Determine the [X, Y] coordinate at the center of the cell enclosing the given text.  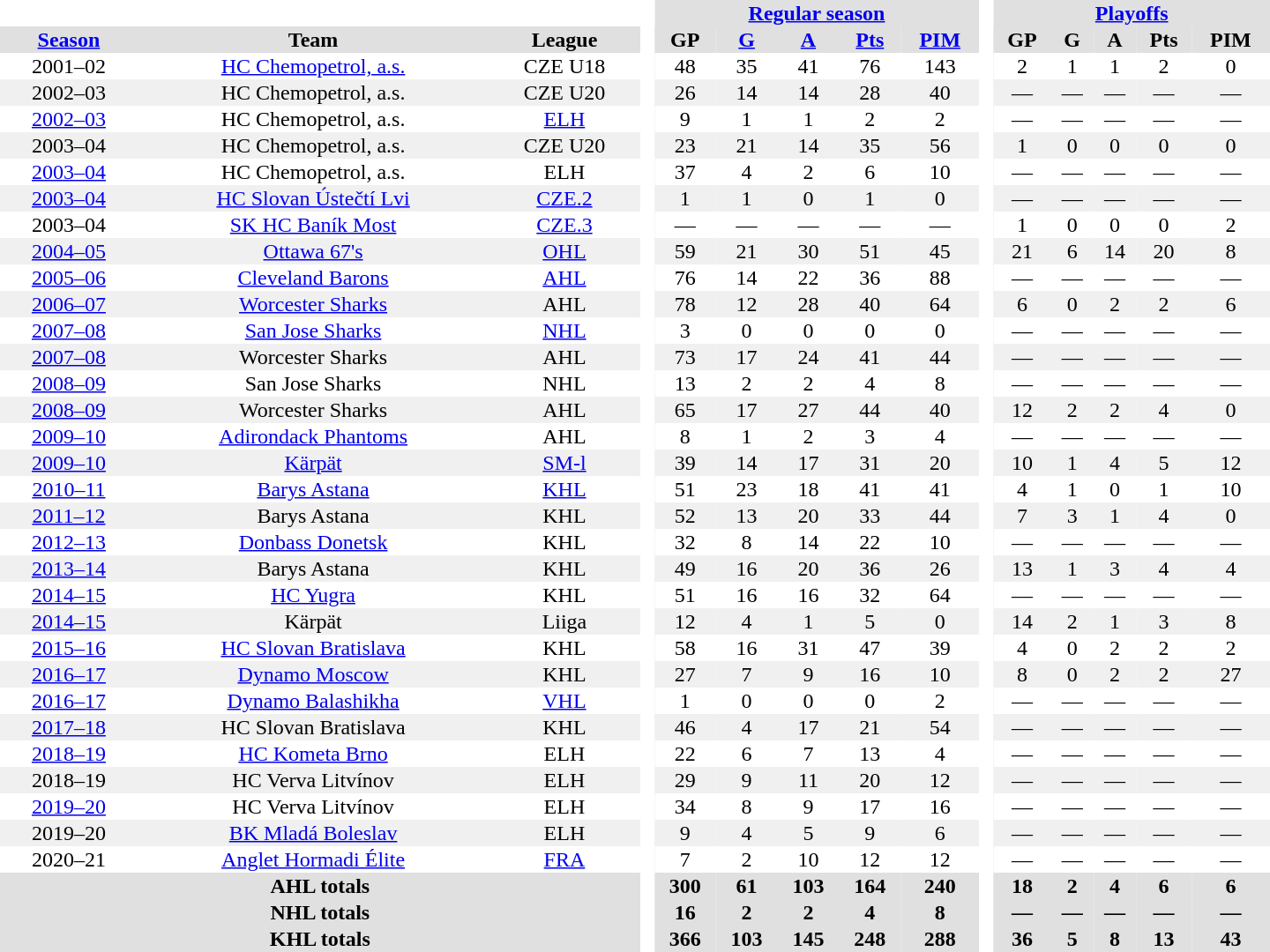
145 [809, 939]
43 [1231, 939]
BK Mladá Boleslav [313, 833]
OHL [564, 251]
HC Kometa Brno [313, 754]
2005–06 [69, 278]
2020–21 [69, 859]
366 [685, 939]
37 [685, 172]
HC Yugra [313, 595]
2004–05 [69, 251]
45 [940, 251]
248 [870, 939]
Team [313, 40]
29 [685, 780]
143 [940, 66]
73 [685, 357]
Ottawa 67's [313, 251]
61 [747, 886]
49 [685, 569]
2015–16 [69, 648]
VHL [564, 701]
65 [685, 410]
2012–13 [69, 542]
300 [685, 886]
FRA [564, 859]
SK HC Baník Most [313, 225]
88 [940, 278]
Dynamo Moscow [313, 674]
288 [940, 939]
11 [809, 780]
KHL totals [320, 939]
47 [870, 648]
Season [69, 40]
2013–14 [69, 569]
2017–18 [69, 727]
CZE U18 [564, 66]
52 [685, 516]
2006–07 [69, 304]
Cleveland Barons [313, 278]
CZE.2 [564, 198]
SM-l [564, 463]
Liiga [564, 621]
Regular season [817, 13]
2011–12 [69, 516]
2010–11 [69, 489]
46 [685, 727]
24 [809, 357]
56 [940, 145]
30 [809, 251]
58 [685, 648]
34 [685, 807]
Adirondack Phantoms [313, 436]
2001–02 [69, 66]
CZE.3 [564, 225]
Donbass Donetsk [313, 542]
Playoffs [1132, 13]
33 [870, 516]
59 [685, 251]
Dynamo Balashikha [313, 701]
240 [940, 886]
League [564, 40]
Anglet Hormadi Élite [313, 859]
78 [685, 304]
NHL totals [320, 912]
AHL totals [320, 886]
164 [870, 886]
54 [940, 727]
HC Slovan Ústečtí Lvi [313, 198]
48 [685, 66]
